Locate the cell with the specified text and output its (x, y) center coordinate. 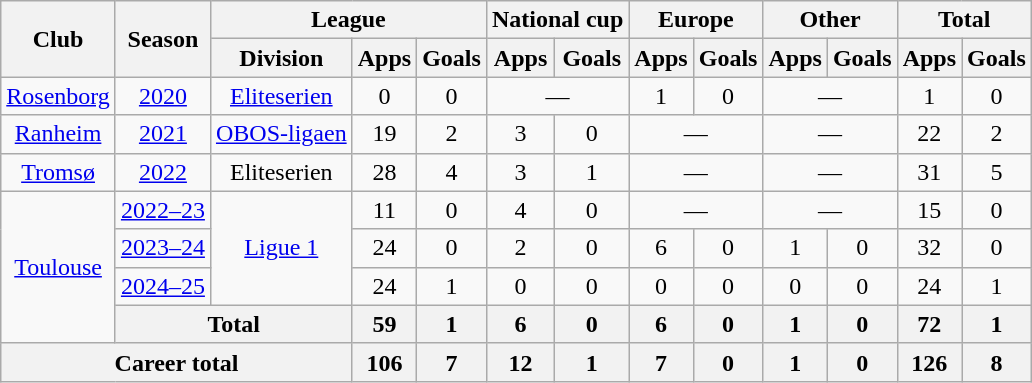
8 (997, 362)
31 (929, 172)
2024–25 (162, 286)
5 (997, 172)
Ligue 1 (281, 248)
106 (384, 362)
OBOS-ligaen (281, 134)
Career total (176, 362)
Other (830, 20)
Season (162, 39)
League (348, 20)
32 (929, 248)
59 (384, 324)
12 (520, 362)
Europe (696, 20)
22 (929, 134)
2022 (162, 172)
Tromsø (58, 172)
Club (58, 39)
2021 (162, 134)
72 (929, 324)
Rosenborg (58, 96)
11 (384, 210)
National cup (557, 20)
15 (929, 210)
2022–23 (162, 210)
Ranheim (58, 134)
Toulouse (58, 267)
28 (384, 172)
2020 (162, 96)
19 (384, 134)
2023–24 (162, 248)
Division (281, 58)
126 (929, 362)
